Return the [X, Y] coordinate for the center point of the cell that contains the specified text.  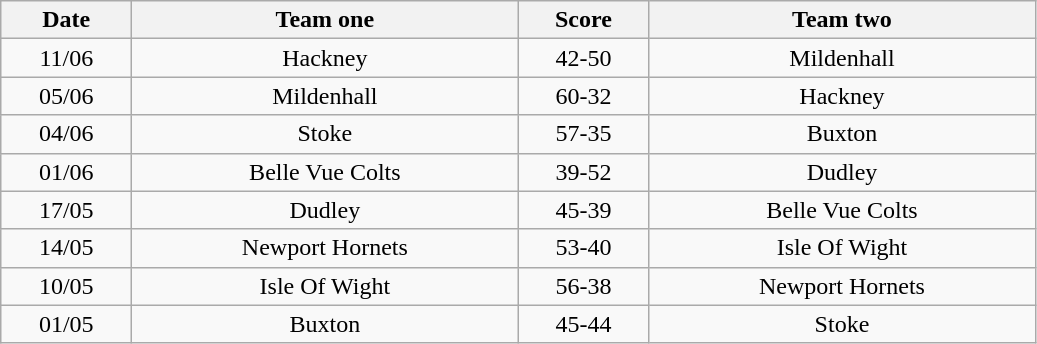
56-38 [584, 286]
Team one [325, 20]
42-50 [584, 58]
Date [66, 20]
14/05 [66, 248]
01/06 [66, 172]
45-44 [584, 324]
39-52 [584, 172]
17/05 [66, 210]
01/05 [66, 324]
05/06 [66, 96]
10/05 [66, 286]
53-40 [584, 248]
45-39 [584, 210]
Score [584, 20]
60-32 [584, 96]
Team two [842, 20]
11/06 [66, 58]
57-35 [584, 134]
04/06 [66, 134]
